Find where the given text appears and provide that cell's center as (x, y) coordinate. 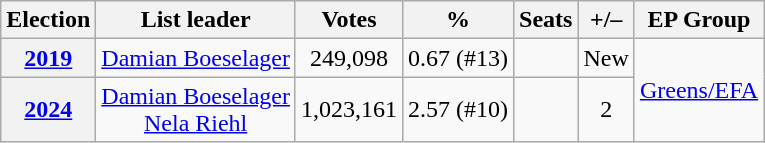
New (606, 58)
2.57 (#10) (458, 110)
Damian Boeselager (196, 58)
0.67 (#13) (458, 58)
2019 (48, 58)
List leader (196, 20)
Seats (546, 20)
EP Group (698, 20)
2024 (48, 110)
Greens/EFA (698, 90)
+/– (606, 20)
249,098 (348, 58)
Election (48, 20)
% (458, 20)
Damian BoeselagerNela Riehl (196, 110)
2 (606, 110)
1,023,161 (348, 110)
Votes (348, 20)
